Provide the (X, Y) coordinate of the cell's center where the given text is located.  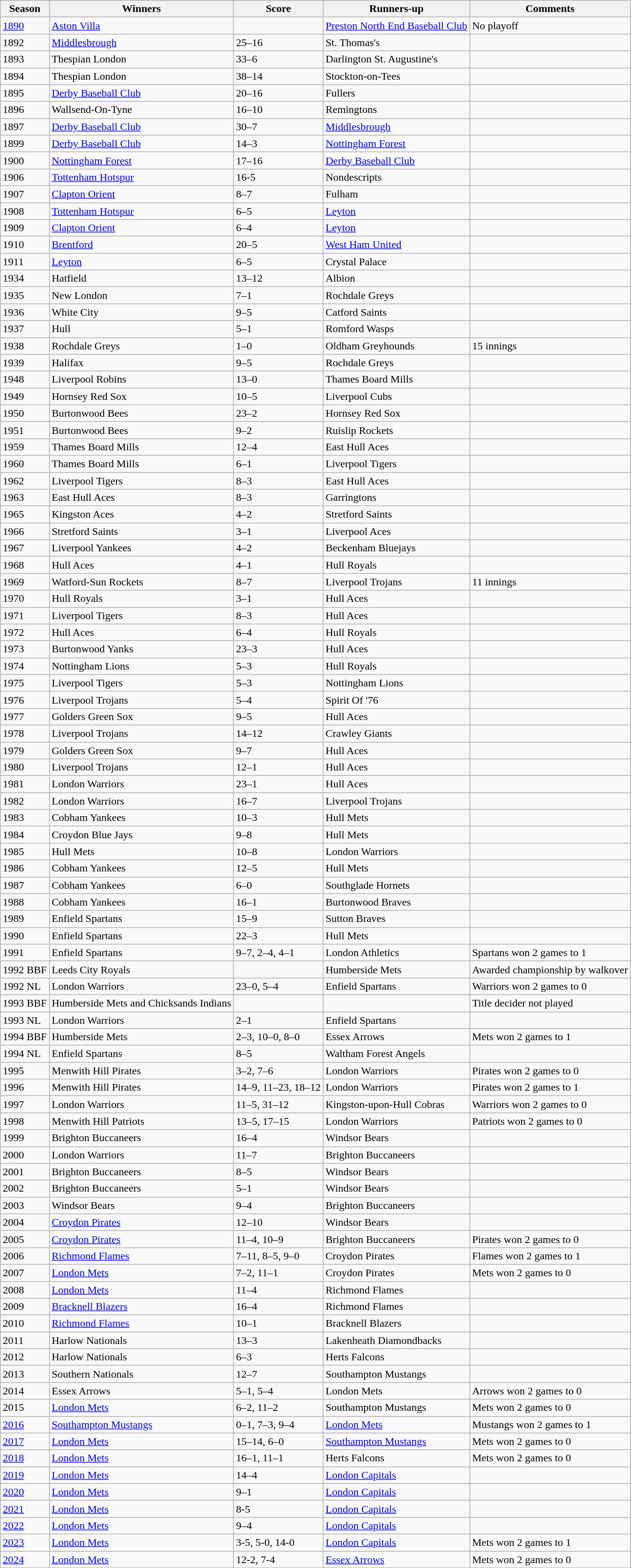
2023 (25, 1542)
Season (25, 9)
Awarded championship by walkover (550, 969)
2004 (25, 1222)
Beckenham Bluejays (397, 548)
1936 (25, 312)
13–3 (279, 1340)
12–1 (279, 767)
10–8 (279, 852)
10–3 (279, 818)
Hull (141, 329)
Wallsend-On-Tyne (141, 110)
Spartans won 2 games to 1 (550, 952)
New London (141, 295)
1909 (25, 228)
1911 (25, 262)
14–9, 11–23, 18–12 (279, 1088)
16–1 (279, 902)
23–0, 5–4 (279, 986)
1985 (25, 852)
16-5 (279, 177)
2020 (25, 1492)
1948 (25, 379)
2–3, 10–0, 8–0 (279, 1037)
1951 (25, 430)
22–3 (279, 936)
2007 (25, 1273)
Sutton Braves (397, 919)
1910 (25, 245)
14–4 (279, 1475)
12-2, 7-4 (279, 1559)
West Ham United (397, 245)
2024 (25, 1559)
12–4 (279, 447)
1908 (25, 211)
Darlington St. Augustine's (397, 59)
23–2 (279, 413)
4–1 (279, 565)
Spirit Of '76 (397, 700)
2006 (25, 1256)
Brentford (141, 245)
1900 (25, 160)
1983 (25, 818)
6–2, 11–2 (279, 1408)
3-5, 5-0, 14-0 (279, 1542)
Title decider not played (550, 1003)
2022 (25, 1525)
2021 (25, 1509)
5–1, 5–4 (279, 1391)
2–1 (279, 1020)
11–4, 10–9 (279, 1239)
1986 (25, 868)
11–7 (279, 1155)
2009 (25, 1307)
11 innings (550, 582)
7–11, 8–5, 9–0 (279, 1256)
25–16 (279, 43)
30–7 (279, 127)
13–5, 17–15 (279, 1121)
1984 (25, 835)
Ruislip Rockets (397, 430)
6–1 (279, 464)
Kingston-upon-Hull Cobras (397, 1104)
1988 (25, 902)
1935 (25, 295)
Albion (397, 279)
1992 BBF (25, 969)
12–5 (279, 868)
1950 (25, 413)
2013 (25, 1374)
2012 (25, 1357)
1893 (25, 59)
1994 NL (25, 1054)
1989 (25, 919)
Hatfield (141, 279)
1982 (25, 801)
1999 (25, 1138)
2011 (25, 1340)
Crawley Giants (397, 733)
1963 (25, 498)
Score (279, 9)
Remingtons (397, 110)
Fulham (397, 194)
2019 (25, 1475)
2017 (25, 1441)
1993 BBF (25, 1003)
3–2, 7–6 (279, 1071)
1981 (25, 784)
1892 (25, 43)
9–7, 2–4, 4–1 (279, 952)
Burtonwood Braves (397, 902)
1890 (25, 26)
Crystal Palace (397, 262)
Garringtons (397, 498)
2008 (25, 1290)
1937 (25, 329)
8-5 (279, 1509)
1966 (25, 531)
1997 (25, 1104)
16–1, 11–1 (279, 1458)
1973 (25, 649)
1995 (25, 1071)
London Athletics (397, 952)
2014 (25, 1391)
13–0 (279, 379)
7–1 (279, 295)
1990 (25, 936)
Kingston Aces (141, 515)
1971 (25, 616)
38–14 (279, 76)
2018 (25, 1458)
1969 (25, 582)
Arrows won 2 games to 0 (550, 1391)
Liverpool Cubs (397, 396)
No playoff (550, 26)
12–10 (279, 1222)
Patriots won 2 games to 0 (550, 1121)
5–4 (279, 700)
14–12 (279, 733)
15–14, 6–0 (279, 1441)
17–16 (279, 160)
Aston Villa (141, 26)
9–7 (279, 751)
Nondescripts (397, 177)
Oldham Greyhounds (397, 346)
1895 (25, 93)
1962 (25, 480)
1949 (25, 396)
1991 (25, 952)
1992 NL (25, 986)
1978 (25, 733)
Romford Wasps (397, 329)
Runners-up (397, 9)
Croydon Blue Jays (141, 835)
Mustangs won 2 games to 1 (550, 1425)
1972 (25, 632)
Burtonwood Yanks (141, 649)
Southern Nationals (141, 1374)
1968 (25, 565)
2016 (25, 1425)
10–1 (279, 1324)
Comments (550, 9)
1899 (25, 143)
Liverpool Aces (397, 531)
Pirates won 2 games to 1 (550, 1088)
1938 (25, 346)
23–3 (279, 649)
15–9 (279, 919)
1967 (25, 548)
11–4 (279, 1290)
2005 (25, 1239)
1896 (25, 110)
20–16 (279, 93)
Leeds City Royals (141, 969)
9–1 (279, 1492)
St. Thomas's (397, 43)
11–5, 31–12 (279, 1104)
16–7 (279, 801)
15 innings (550, 346)
Liverpool Robins (141, 379)
1894 (25, 76)
0–1, 7–3, 9–4 (279, 1425)
1907 (25, 194)
Stockton-on-Tees (397, 76)
1959 (25, 447)
Liverpool Yankees (141, 548)
6–3 (279, 1357)
Fullers (397, 93)
1979 (25, 751)
6–0 (279, 885)
1998 (25, 1121)
1–0 (279, 346)
33–6 (279, 59)
1939 (25, 363)
1897 (25, 127)
1965 (25, 515)
2010 (25, 1324)
1993 NL (25, 1020)
White City (141, 312)
Flames won 2 games to 1 (550, 1256)
Humberside Mets and Chicksands Indians (141, 1003)
1960 (25, 464)
1987 (25, 885)
Watford-Sun Rockets (141, 582)
14–3 (279, 143)
1980 (25, 767)
1994 BBF (25, 1037)
23–1 (279, 784)
Halifax (141, 363)
1974 (25, 666)
2000 (25, 1155)
1975 (25, 683)
1996 (25, 1088)
16–10 (279, 110)
9–2 (279, 430)
Southglade Hornets (397, 885)
2003 (25, 1205)
7–2, 11–1 (279, 1273)
10–5 (279, 396)
1970 (25, 599)
2015 (25, 1408)
Catford Saints (397, 312)
9–8 (279, 835)
1976 (25, 700)
Lakenheath Diamondbacks (397, 1340)
20–5 (279, 245)
12–7 (279, 1374)
Winners (141, 9)
Waltham Forest Angels (397, 1054)
2002 (25, 1189)
2001 (25, 1172)
13–12 (279, 279)
Preston North End Baseball Club (397, 26)
Menwith Hill Patriots (141, 1121)
1977 (25, 716)
1934 (25, 279)
1906 (25, 177)
